Scan for the cell matching the given text and deliver its [X, Y] coordinate at center. 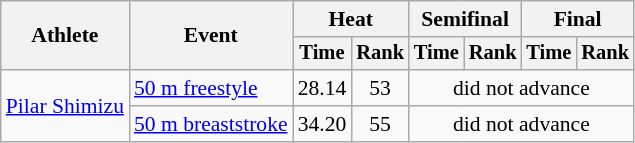
34.20 [322, 124]
Final [577, 19]
53 [380, 88]
28.14 [322, 88]
55 [380, 124]
Pilar Shimizu [65, 106]
Athlete [65, 36]
50 m breaststroke [211, 124]
50 m freestyle [211, 88]
Heat [351, 19]
Semifinal [465, 19]
Event [211, 36]
